Output the [X, Y] coordinate of the center of the cell containing the given text.  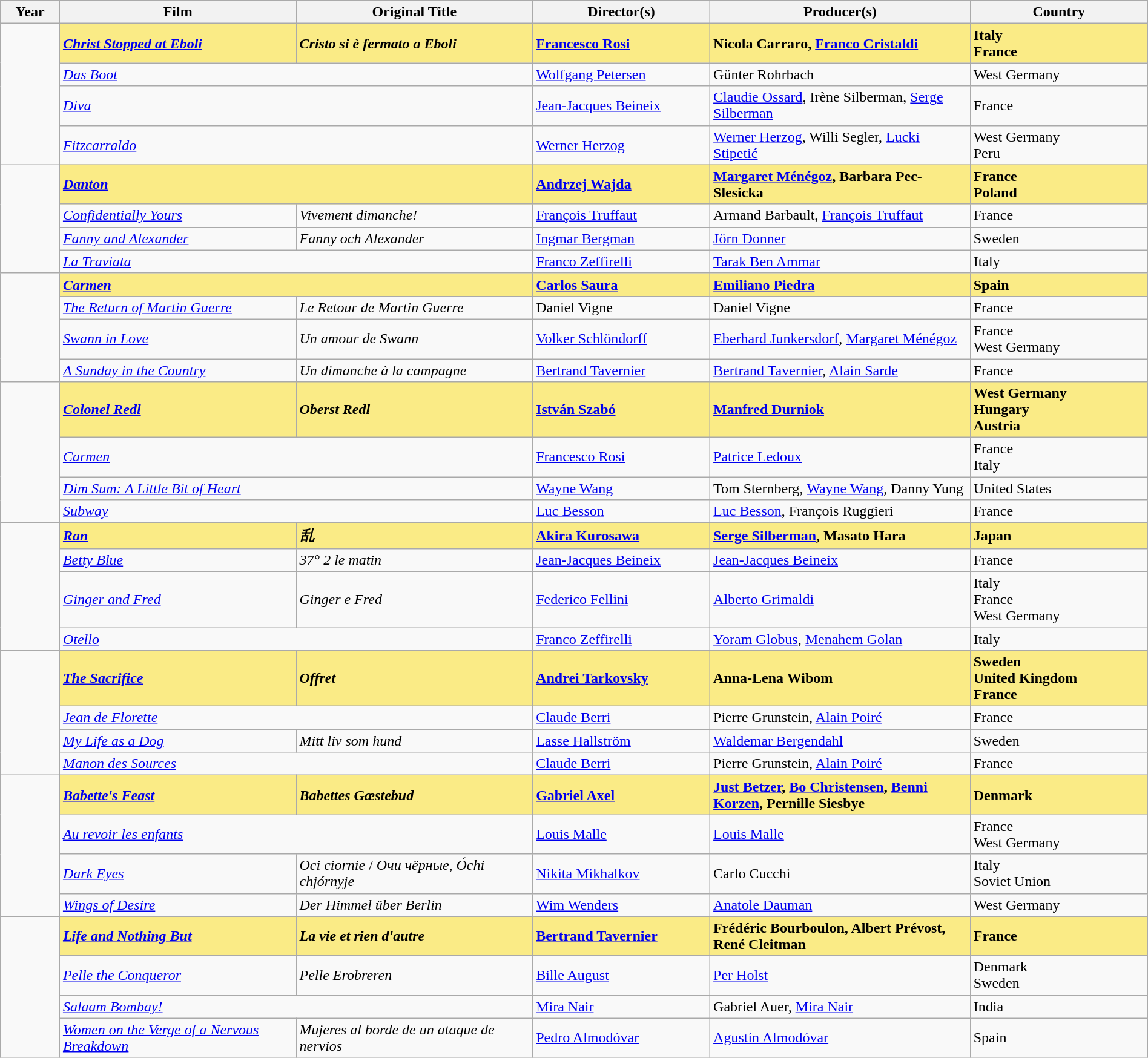
Ran [178, 536]
Günter Rohrbach [840, 74]
Jörn Donner [840, 238]
Original Title [414, 12]
Betty Blue [178, 560]
乱 [414, 536]
United States [1058, 488]
La Traviata [295, 261]
Oci ciornie / Очи чёрные, Óchi chjórnyje [414, 874]
Manfred Durniok [840, 410]
Carlos Saura [621, 284]
Andrei Tarkovsky [621, 678]
Dim Sum: A Little Bit of Heart [295, 488]
István Szabó [621, 410]
Diva [295, 105]
Tom Sternberg, Wayne Wang, Danny Yung [840, 488]
Anatole Dauman [840, 905]
Manon des Sources [295, 764]
Fanny och Alexander [414, 238]
Per Holst [840, 976]
My Life as a Dog [178, 741]
Babette's Feast [178, 795]
West GermanyHungaryAustria [1058, 410]
Year [30, 12]
DenmarkSweden [1058, 976]
Fanny and Alexander [178, 238]
Mitt liv som hund [414, 741]
Luc Besson [621, 511]
Nicola Carraro, Franco Cristaldi [840, 44]
Confidentially Yours [178, 215]
Denmark [1058, 795]
Nikita Mikhalkov [621, 874]
La vie et rien d'autre [414, 936]
Serge Silberman, Masato Hara [840, 536]
37° 2 le matin [414, 560]
Yoram Globus, Menahem Golan [840, 639]
Director(s) [621, 12]
Otello [295, 639]
Mujeres al borde de un ataque de nervios [414, 1037]
Ingmar Bergman [621, 238]
Gabriel Auer, Mira Nair [840, 1007]
Au revoir les enfants [295, 834]
Women on the Verge of a Nervous Breakdown [178, 1037]
Oberst Redl [414, 410]
Emiliano Piedra [840, 284]
Jean de Florette [295, 718]
SwedenUnited KingdomFrance [1058, 678]
Claudie Ossard, Irène Silberman, Serge Silberman [840, 105]
Wings of Desire [178, 905]
West GermanyPeru [1058, 145]
Waldemar Bergendahl [840, 741]
Armand Barbault, François Truffaut [840, 215]
Tarak Ben Ammar [840, 261]
Werner Herzog, Willi Segler, Lucki Stipetić [840, 145]
ItalySoviet Union [1058, 874]
Producer(s) [840, 12]
Salaam Bombay! [295, 1007]
Un amour de Swann [414, 339]
Alberto Grimaldi [840, 599]
The Return of Martin Guerre [178, 307]
Der Himmel über Berlin [414, 905]
François Truffaut [621, 215]
Pelle Erobreren [414, 976]
Werner Herzog [621, 145]
Subway [295, 511]
France Poland [1058, 184]
Frédéric Bourboulon, Albert Prévost, René Cleitman [840, 936]
Wim Wenders [621, 905]
Pelle the Conqueror [178, 976]
Just Betzer, Bo Christensen, Benni Korzen, Pernille Siesbye [840, 795]
ItalyFrance [1058, 44]
Wolfgang Petersen [621, 74]
Le Retour de Martin Guerre [414, 307]
Federico Fellini [621, 599]
Offret [414, 678]
ItalyFranceWest Germany [1058, 599]
Patrice Ledoux [840, 458]
Swann in Love [178, 339]
Japan [1058, 536]
Das Boot [295, 74]
Film [178, 12]
Andrzej Wajda [621, 184]
Volker Schlöndorff [621, 339]
Ginger e Fred [414, 599]
Danton [295, 184]
Country [1058, 12]
Wayne Wang [621, 488]
Pedro Almodóvar [621, 1037]
Agustín Almodóvar [840, 1037]
Bertrand Tavernier, Alain Sarde [840, 370]
Bille August [621, 976]
Colonel Redl [178, 410]
Margaret Ménégoz, Barbara Pec-Slesicka [840, 184]
Anna-Lena Wibom [840, 678]
Luc Besson, François Ruggieri [840, 511]
Gabriel Axel [621, 795]
FranceItaly [1058, 458]
Dark Eyes [178, 874]
Babettes Gæstebud [414, 795]
Mira Nair [621, 1007]
Akira Kurosawa [621, 536]
Fitzcarraldo [295, 145]
Un dimanche à la campagne [414, 370]
Eberhard Junkersdorf, Margaret Ménégoz [840, 339]
Cristo si è fermato a Eboli [414, 44]
A Sunday in the Country [178, 370]
India [1058, 1007]
The Sacrifice [178, 678]
Christ Stopped at Eboli [178, 44]
Lasse Hallström [621, 741]
Life and Nothing But [178, 936]
Vivement dimanche! [414, 215]
Carlo Cucchi [840, 874]
Ginger and Fred [178, 599]
